Pinpoint the cell where the given text exists, returning its [x, y] midpoint coordinate. 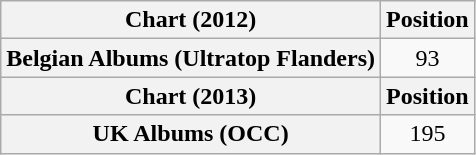
Belgian Albums (Ultratop Flanders) [191, 58]
Chart (2012) [191, 20]
UK Albums (OCC) [191, 134]
93 [428, 58]
195 [428, 134]
Chart (2013) [191, 96]
